Locate the cell with the specified text and output its (X, Y) center coordinate. 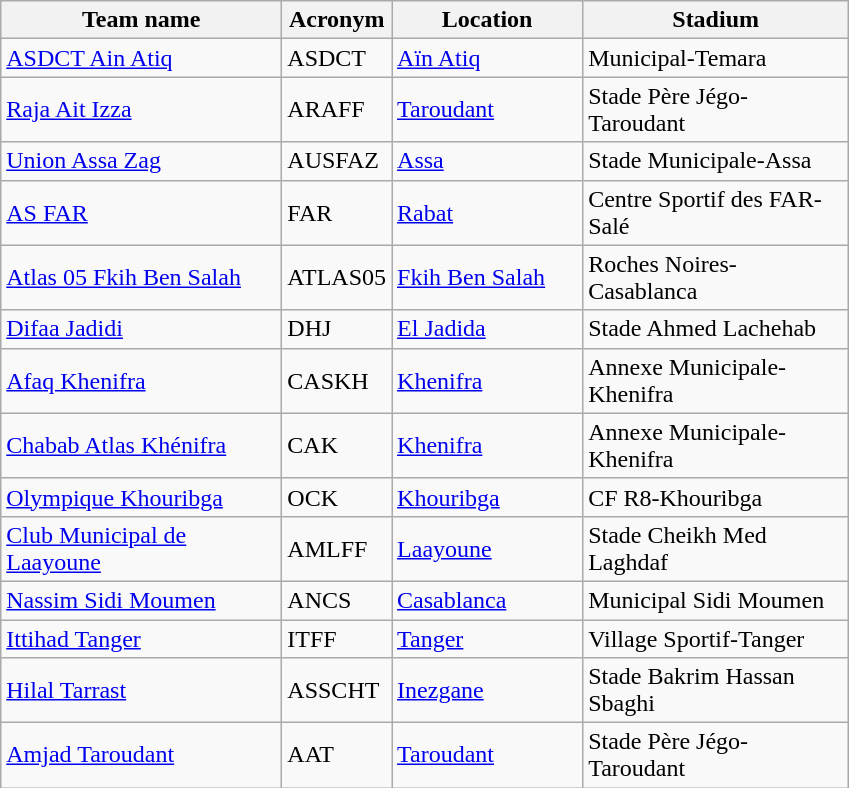
AUSFAZ (337, 161)
Khouribga (488, 497)
AS FAR (142, 212)
Location (488, 20)
Acronym (337, 20)
Casablanca (488, 600)
OCK (337, 497)
ATLAS05 (337, 278)
Rabat (488, 212)
AMLFF (337, 548)
Team name (142, 20)
Afaq Khenifra (142, 380)
Tanger (488, 639)
CF R8-Khouribga (716, 497)
ANCS (337, 600)
Raja Ait Izza (142, 110)
ASDCT Ain Atiq (142, 58)
ITFF (337, 639)
Olympique Khouribga (142, 497)
ASDCT (337, 58)
ARAFF (337, 110)
Stade Cheikh Med Laghdaf (716, 548)
Atlas 05 Fkih Ben Salah (142, 278)
Union Assa Zag (142, 161)
Centre Sportif des FAR-Salé (716, 212)
Hilal Tarrast (142, 690)
Nassim Sidi Moumen (142, 600)
Ittihad Tanger (142, 639)
DHJ (337, 329)
Village Sportif-Tanger (716, 639)
Laayoune (488, 548)
Club Municipal de Laayoune (142, 548)
Roches Noires-Casablanca (716, 278)
Fkih Ben Salah (488, 278)
AAT (337, 756)
Stade Municipale-Assa (716, 161)
El Jadida (488, 329)
Stade Ahmed Lachehab (716, 329)
ASSCHT (337, 690)
Inezgane (488, 690)
Stadium (716, 20)
Stade Bakrim Hassan Sbaghi (716, 690)
Chabab Atlas Khénifra (142, 446)
Amjad Taroudant (142, 756)
CAK (337, 446)
Difaa Jadidi (142, 329)
Municipal Sidi Moumen (716, 600)
FAR (337, 212)
Assa (488, 161)
Aïn Atiq (488, 58)
CASKH (337, 380)
Municipal-Temara (716, 58)
